Return (X, Y) of the center of cell containing provided text 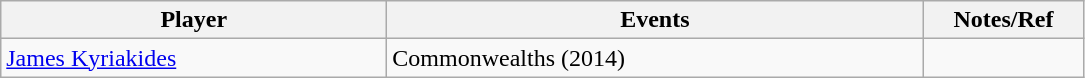
Events (655, 20)
Commonwealths (2014) (655, 58)
James Kyriakides (194, 58)
Notes/Ref (1004, 20)
Player (194, 20)
